Search for the cell housing the specified text and yield its [X, Y] center coordinate. 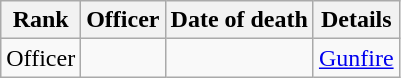
Rank [41, 20]
Gunfire [356, 58]
Details [356, 20]
Date of death [239, 20]
